Scan for the cell matching the given text and deliver its [x, y] coordinate at center. 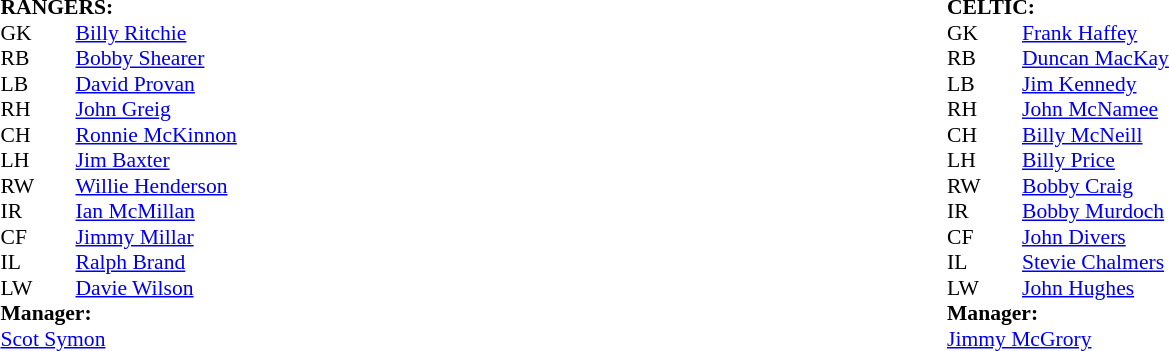
Jim Kennedy [1096, 84]
Willie Henderson [156, 186]
John McNamee [1096, 109]
Davie Wilson [156, 288]
Frank Haffey [1096, 33]
David Provan [156, 84]
John Hughes [1096, 288]
Jimmy Millar [156, 237]
Stevie Chalmers [1096, 263]
Ian McMillan [156, 211]
John Divers [1096, 237]
Billy Price [1096, 161]
Jim Baxter [156, 161]
Billy Ritchie [156, 33]
Duncan MacKay [1096, 59]
Bobby Shearer [156, 59]
John Greig [156, 109]
Ralph Brand [156, 263]
Ronnie McKinnon [156, 135]
Bobby Craig [1096, 186]
Bobby Murdoch [1096, 211]
Billy McNeill [1096, 135]
